From the cell containing the given text, extract its center point as [X, Y] coordinate. 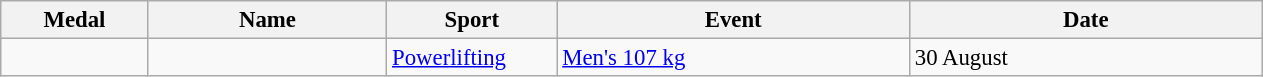
Men's 107 kg [734, 58]
Powerlifting [472, 58]
Date [1086, 20]
30 August [1086, 58]
Medal [74, 20]
Name [268, 20]
Event [734, 20]
Sport [472, 20]
